Search for the cell housing the specified text and yield its (x, y) center coordinate. 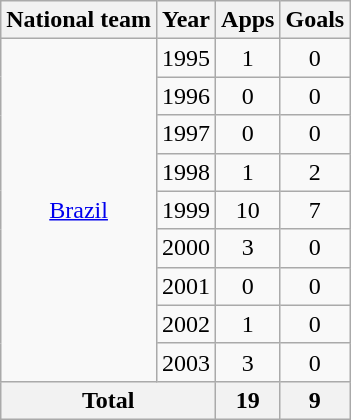
Goals (315, 20)
1995 (186, 58)
National team (79, 20)
Brazil (79, 210)
Total (108, 400)
1997 (186, 134)
1999 (186, 210)
7 (315, 210)
Year (186, 20)
2002 (186, 324)
Apps (248, 20)
2000 (186, 248)
2003 (186, 362)
2001 (186, 286)
2 (315, 172)
19 (248, 400)
1998 (186, 172)
9 (315, 400)
1996 (186, 96)
10 (248, 210)
